For the text-containing cell, return its midpoint in [x, y] coordinate format. 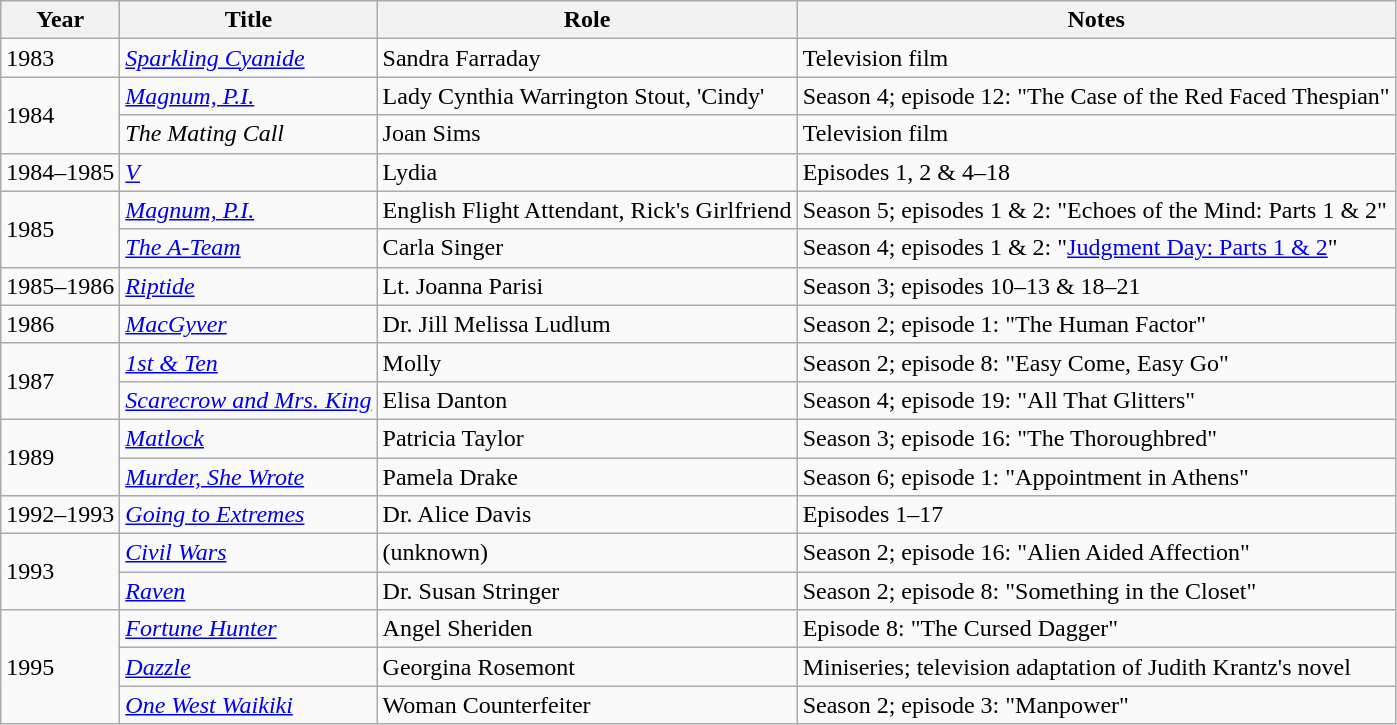
One West Waikiki [248, 705]
Episodes 1–17 [1096, 515]
Season 6; episode 1: "Appointment in Athens" [1096, 477]
Carla Singer [587, 248]
The A-Team [248, 248]
(unknown) [587, 553]
1985 [60, 229]
Season 2; episode 16: "Alien Aided Affection" [1096, 553]
Molly [587, 362]
Season 4; episodes 1 & 2: "Judgment Day: Parts 1 & 2" [1096, 248]
Lady Cynthia Warrington Stout, 'Cindy' [587, 96]
V [248, 172]
1984 [60, 115]
1984–1985 [60, 172]
Year [60, 20]
Miniseries; television adaptation of Judith Krantz's novel [1096, 667]
1995 [60, 667]
Dr. Alice Davis [587, 515]
Episode 8: "The Cursed Dagger" [1096, 629]
Season 3; episodes 10–13 & 18–21 [1096, 286]
Role [587, 20]
Dazzle [248, 667]
Going to Extremes [248, 515]
Notes [1096, 20]
Riptide [248, 286]
Season 2; episode 8: "Easy Come, Easy Go" [1096, 362]
Woman Counterfeiter [587, 705]
1986 [60, 324]
Matlock [248, 438]
1983 [60, 58]
Murder, She Wrote [248, 477]
Dr. Jill Melissa Ludlum [587, 324]
1993 [60, 572]
The Mating Call [248, 134]
Sparkling Cyanide [248, 58]
Joan Sims [587, 134]
Season 2; episode 3: "Manpower" [1096, 705]
Title [248, 20]
Georgina Rosemont [587, 667]
Raven [248, 591]
Season 4; episode 19: "All That Glitters" [1096, 400]
English Flight Attendant, Rick's Girlfriend [587, 210]
Pamela Drake [587, 477]
Civil Wars [248, 553]
Angel Sheriden [587, 629]
Dr. Susan Stringer [587, 591]
Lydia [587, 172]
Season 5; episodes 1 & 2: "Echoes of the Mind: Parts 1 & 2" [1096, 210]
1987 [60, 381]
Episodes 1, 2 & 4–18 [1096, 172]
1989 [60, 457]
MacGyver [248, 324]
Season 3; episode 16: "The Thoroughbred" [1096, 438]
Fortune Hunter [248, 629]
Sandra Farraday [587, 58]
Season 4; episode 12: "The Case of the Red Faced Thespian" [1096, 96]
Season 2; episode 8: "Something in the Closet" [1096, 591]
1st & Ten [248, 362]
Scarecrow and Mrs. King [248, 400]
Season 2; episode 1: "The Human Factor" [1096, 324]
Patricia Taylor [587, 438]
1985–1986 [60, 286]
1992–1993 [60, 515]
Elisa Danton [587, 400]
Lt. Joanna Parisi [587, 286]
